Pinpoint the cell where the given text exists, returning its [X, Y] midpoint coordinate. 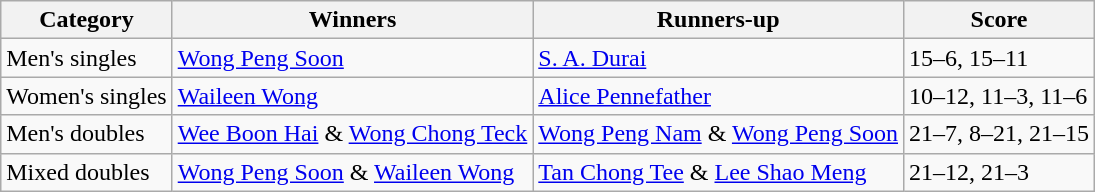
Women's singles [86, 96]
Wee Boon Hai & Wong Chong Teck [352, 134]
Wong Peng Nam & Wong Peng Soon [718, 134]
Tan Chong Tee & Lee Shao Meng [718, 172]
21–7, 8–21, 21–15 [1000, 134]
Wong Peng Soon [352, 58]
Alice Pennefather [718, 96]
Score [1000, 20]
Mixed doubles [86, 172]
Waileen Wong [352, 96]
Category [86, 20]
Men's doubles [86, 134]
S. A. Durai [718, 58]
Men's singles [86, 58]
Winners [352, 20]
Runners-up [718, 20]
10–12, 11–3, 11–6 [1000, 96]
21–12, 21–3 [1000, 172]
Wong Peng Soon & Waileen Wong [352, 172]
15–6, 15–11 [1000, 58]
